Provide the [X, Y] coordinate of the cell's center where the given text is located.  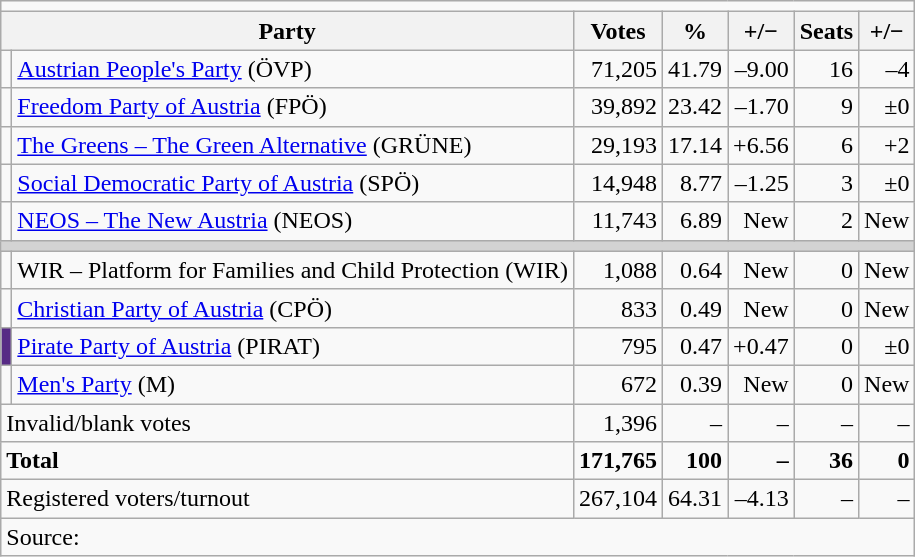
WIR – Platform for Families and Child Protection (WIR) [293, 270]
Christian Party of Austria (CPÖ) [293, 308]
100 [696, 461]
+2 [887, 145]
–1.25 [762, 183]
% [696, 31]
Pirate Party of Austria (PIRAT) [293, 346]
–1.70 [762, 107]
267,104 [618, 499]
0.49 [696, 308]
–4.13 [762, 499]
6.89 [696, 221]
17.14 [696, 145]
–9.00 [762, 69]
Austrian People's Party (ÖVP) [293, 69]
2 [826, 221]
Freedom Party of Austria (FPÖ) [293, 107]
1,396 [618, 423]
0.39 [696, 384]
0.64 [696, 270]
71,205 [618, 69]
23.42 [696, 107]
+0.47 [762, 346]
672 [618, 384]
Votes [618, 31]
795 [618, 346]
Registered voters/turnout [288, 499]
3 [826, 183]
833 [618, 308]
NEOS – The New Austria (NEOS) [293, 221]
39,892 [618, 107]
Seats [826, 31]
Total [288, 461]
Men's Party (M) [293, 384]
8.77 [696, 183]
Source: [458, 537]
16 [826, 69]
36 [826, 461]
+6.56 [762, 145]
14,948 [618, 183]
29,193 [618, 145]
64.31 [696, 499]
11,743 [618, 221]
6 [826, 145]
Social Democratic Party of Austria (SPÖ) [293, 183]
Invalid/blank votes [288, 423]
–4 [887, 69]
171,765 [618, 461]
41.79 [696, 69]
9 [826, 107]
0.47 [696, 346]
Party [288, 31]
The Greens – The Green Alternative (GRÜNE) [293, 145]
1,088 [618, 270]
